Provide the [x, y] coordinate of the cell's center where the given text is located.  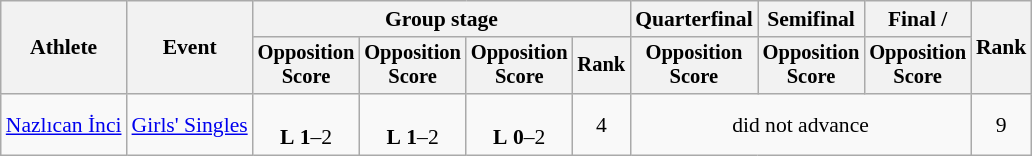
Group stage [442, 19]
Nazlıcan İnci [64, 124]
4 [601, 124]
L 0–2 [520, 124]
Semifinal [812, 19]
Event [190, 48]
Quarterfinal [694, 19]
did not advance [800, 124]
Final / [918, 19]
9 [1002, 124]
Girls' Singles [190, 124]
Athlete [64, 48]
